Scan for the cell matching the given text and deliver its (X, Y) coordinate at center. 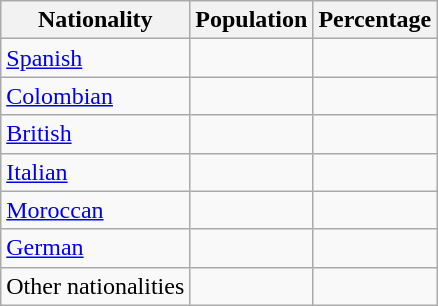
Other nationalities (96, 286)
British (96, 134)
German (96, 248)
Spanish (96, 58)
Percentage (375, 20)
Italian (96, 172)
Colombian (96, 96)
Moroccan (96, 210)
Nationality (96, 20)
Population (252, 20)
